Find where the given text appears and provide that cell's center as [x, y] coordinate. 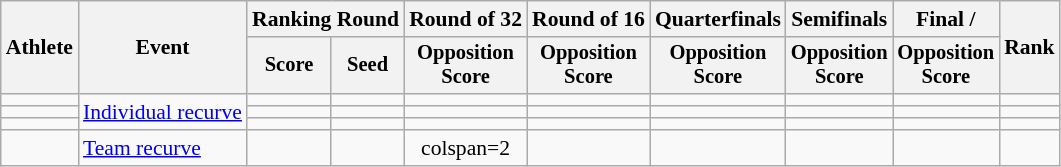
Rank [1030, 48]
colspan=2 [466, 148]
Seed [368, 66]
Semifinals [840, 19]
Event [162, 48]
Team recurve [162, 148]
Round of 16 [588, 19]
Quarterfinals [718, 19]
Round of 32 [466, 19]
Final / [946, 19]
Score [289, 66]
Ranking Round [326, 19]
Athlete [40, 48]
Individual recurve [162, 112]
